Identify which cell holds the provided text, then report its [X, Y] central coordinate. 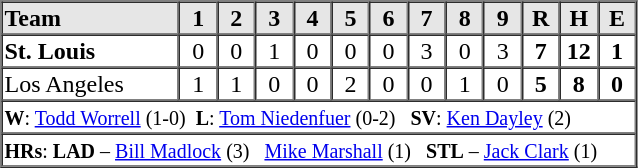
12 [579, 50]
H [579, 18]
Los Angeles [91, 84]
4 [312, 18]
R [541, 18]
E [617, 18]
W: Todd Worrell (1-0) L: Tom Niedenfuer (0-2) SV: Ken Dayley (2) [319, 116]
6 [388, 18]
9 [503, 18]
Team [91, 18]
HRs: LAD – Bill Madlock (3) Mike Marshall (1) STL – Jack Clark (1) [319, 150]
St. Louis [91, 50]
